Determine the [x, y] coordinate at the center of the cell enclosing the given text.  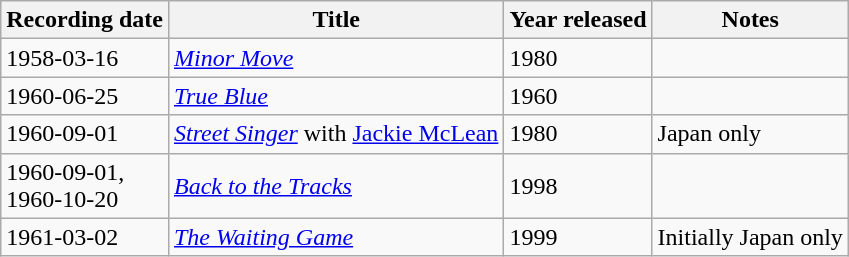
1960 [578, 96]
1961-03-02 [85, 237]
1960-06-25 [85, 96]
Year released [578, 20]
Japan only [750, 134]
Title [336, 20]
1999 [578, 237]
Back to the Tracks [336, 186]
Recording date [85, 20]
1998 [578, 186]
Initially Japan only [750, 237]
Minor Move [336, 58]
The Waiting Game [336, 237]
Street Singer with Jackie McLean [336, 134]
1960-09-01, 1960-10-20 [85, 186]
1960-09-01 [85, 134]
1958-03-16 [85, 58]
True Blue [336, 96]
Notes [750, 20]
